Detect which cell encompasses the target text, then output its [x, y] center coordinate. 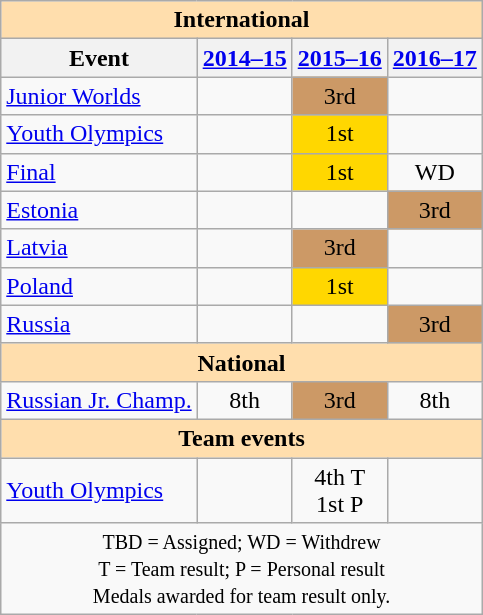
Team events [242, 438]
2014–15 [244, 58]
Estonia [99, 210]
TBD = Assigned; WD = Withdrew T = Team result; P = Personal result Medals awarded for team result only. [242, 569]
Poland [99, 286]
Final [99, 172]
2016–17 [434, 58]
Event [99, 58]
Russian Jr. Champ. [99, 400]
Russia [99, 324]
WD [434, 172]
2015–16 [340, 58]
4th T 1st P [340, 490]
National [242, 362]
Latvia [99, 248]
International [242, 20]
Junior Worlds [99, 96]
